Scan for the cell matching the given text and deliver its (X, Y) coordinate at center. 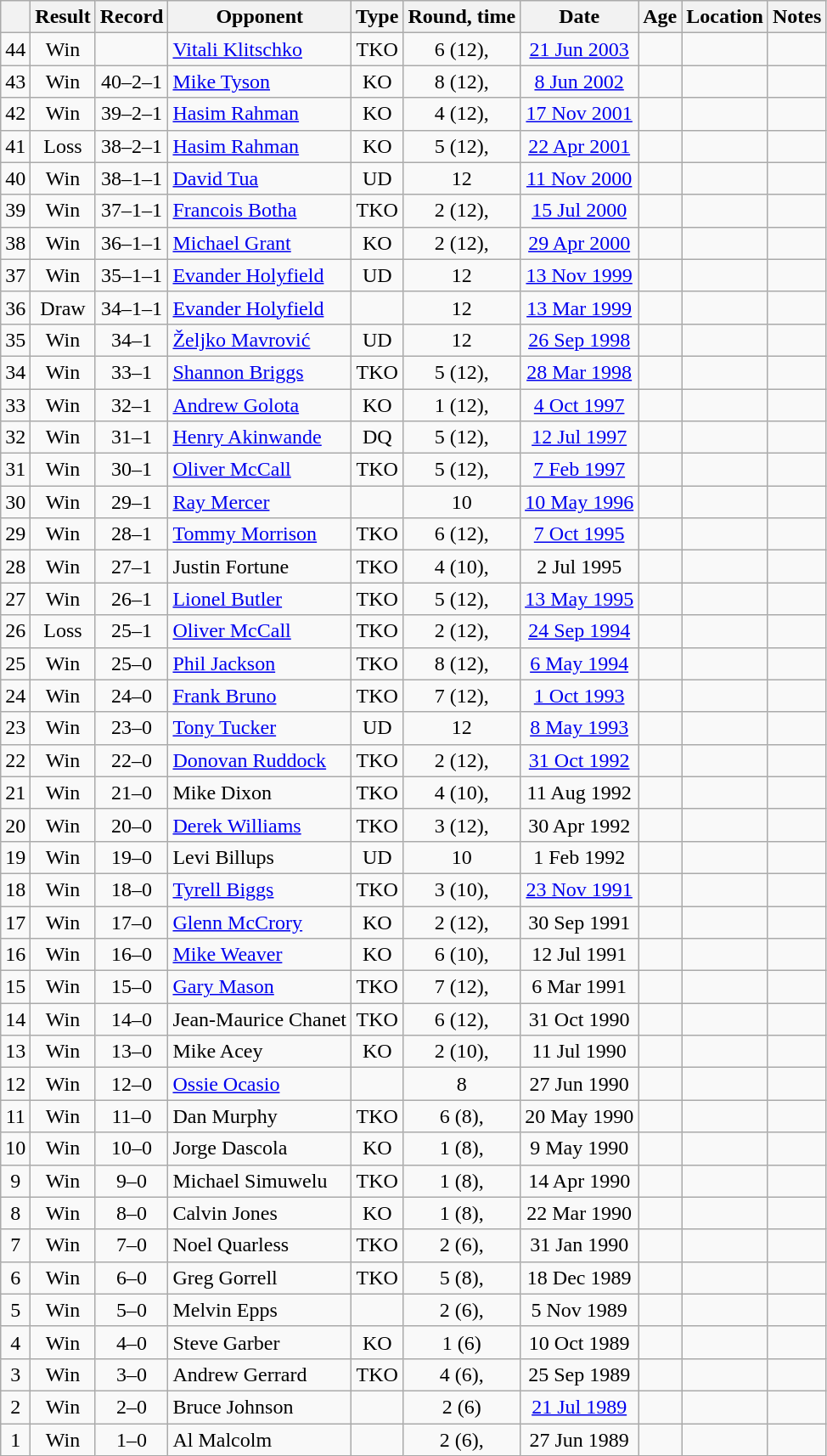
Steve Garber (260, 1342)
40–2–1 (132, 82)
30 Sep 1991 (579, 922)
Age (661, 17)
11 Aug 1992 (579, 793)
Jean-Maurice Chanet (260, 1019)
42 (15, 114)
1 (6) (462, 1342)
38 (15, 243)
Ossie Ocasio (260, 1084)
39 (15, 211)
10 May 1996 (579, 502)
Vitali Klitschko (260, 49)
Francois Botha (260, 211)
Date (579, 17)
38–2–1 (132, 146)
Jorge Dascola (260, 1148)
30–1 (132, 470)
21 (15, 793)
8–0 (132, 1213)
15 (15, 987)
6 (8), (462, 1116)
3 (12), (462, 825)
34–1 (132, 340)
Lionel Butler (260, 599)
4 (6), (462, 1374)
41 (15, 146)
25 (15, 663)
Calvin Jones (260, 1213)
4–0 (132, 1342)
Tyrell Biggs (260, 889)
8 May 1993 (579, 728)
13 (15, 1052)
25–1 (132, 631)
2 (10), (462, 1052)
20 (15, 825)
14–0 (132, 1019)
26–1 (132, 599)
20 May 1990 (579, 1116)
43 (15, 82)
29–1 (132, 502)
Donovan Ruddock (260, 760)
23–0 (132, 728)
31–1 (132, 437)
Opponent (260, 17)
1 (15, 1440)
23 (15, 728)
13–0 (132, 1052)
Željko Mavrović (260, 340)
6 (10), (462, 955)
27–1 (132, 567)
19 (15, 857)
Michael Grant (260, 243)
8 Jun 2002 (579, 82)
Notes (796, 17)
Andrew Golota (260, 405)
24–0 (132, 696)
Frank Bruno (260, 696)
13 Mar 1999 (579, 308)
18 (15, 889)
13 May 1995 (579, 599)
2–0 (132, 1407)
2 (15, 1407)
44 (15, 49)
6 Mar 1991 (579, 987)
3–0 (132, 1374)
27 (15, 599)
Location (725, 17)
31 (15, 470)
1 Oct 1993 (579, 696)
David Tua (260, 178)
28 Mar 1998 (579, 372)
13 Nov 1999 (579, 275)
Glenn McCrory (260, 922)
Shannon Briggs (260, 372)
5 (8), (462, 1278)
4 (12), (462, 114)
DQ (377, 437)
20–0 (132, 825)
16 (15, 955)
27 Jun 1989 (579, 1440)
Type (377, 17)
10–0 (132, 1148)
29 Apr 2000 (579, 243)
Noel Quarless (260, 1245)
Greg Gorrell (260, 1278)
30 (15, 502)
34 (15, 372)
Record (132, 17)
1–0 (132, 1440)
24 (15, 696)
31 Oct 1990 (579, 1019)
Melvin Epps (260, 1310)
23 Nov 1991 (579, 889)
33 (15, 405)
16–0 (132, 955)
5 (15, 1310)
9 (15, 1181)
37 (15, 275)
Mike Dixon (260, 793)
32–1 (132, 405)
30 Apr 1992 (579, 825)
Gary Mason (260, 987)
Mike Tyson (260, 82)
25 Sep 1989 (579, 1374)
17 (15, 922)
38–1–1 (132, 178)
34–1–1 (132, 308)
4 Oct 1997 (579, 405)
15–0 (132, 987)
22 Apr 2001 (579, 146)
Tony Tucker (260, 728)
19–0 (132, 857)
Andrew Gerrard (260, 1374)
17 Nov 2001 (579, 114)
Mike Weaver (260, 955)
9 May 1990 (579, 1148)
Tommy Morrison (260, 534)
1 Feb 1992 (579, 857)
11 (15, 1116)
1 (12), (462, 405)
2 Jul 1995 (579, 567)
Bruce Johnson (260, 1407)
10 Oct 1989 (579, 1342)
21 Jun 2003 (579, 49)
Mike Acey (260, 1052)
28 (15, 567)
31 Oct 1992 (579, 760)
28–1 (132, 534)
26 Sep 1998 (579, 340)
7 Oct 1995 (579, 534)
36–1–1 (132, 243)
25–0 (132, 663)
11 Jul 1990 (579, 1052)
21–0 (132, 793)
11 Nov 2000 (579, 178)
31 Jan 1990 (579, 1245)
39–2–1 (132, 114)
11–0 (132, 1116)
Derek Williams (260, 825)
26 (15, 631)
40 (15, 178)
22 Mar 1990 (579, 1213)
12 Jul 1997 (579, 437)
18 Dec 1989 (579, 1278)
Dan Murphy (260, 1116)
3 (10), (462, 889)
22 (15, 760)
6 May 1994 (579, 663)
Justin Fortune (260, 567)
17–0 (132, 922)
Al Malcolm (260, 1440)
15 Jul 2000 (579, 211)
Result (63, 17)
7 (15, 1245)
3 (15, 1374)
2 (6) (462, 1407)
24 Sep 1994 (579, 631)
21 Jul 1989 (579, 1407)
37–1–1 (132, 211)
Phil Jackson (260, 663)
Draw (63, 308)
Round, time (462, 17)
14 Apr 1990 (579, 1181)
36 (15, 308)
12 Jul 1991 (579, 955)
9–0 (132, 1181)
18–0 (132, 889)
7–0 (132, 1245)
6–0 (132, 1278)
22–0 (132, 760)
35 (15, 340)
32 (15, 437)
5–0 (132, 1310)
35–1–1 (132, 275)
6 (15, 1278)
33–1 (132, 372)
7 Feb 1997 (579, 470)
5 Nov 1989 (579, 1310)
Michael Simuwelu (260, 1181)
12–0 (132, 1084)
29 (15, 534)
Levi Billups (260, 857)
Henry Akinwande (260, 437)
4 (15, 1342)
27 Jun 1990 (579, 1084)
14 (15, 1019)
Ray Mercer (260, 502)
